Provide the [x, y] coordinate of the cell's center where the given text is located.  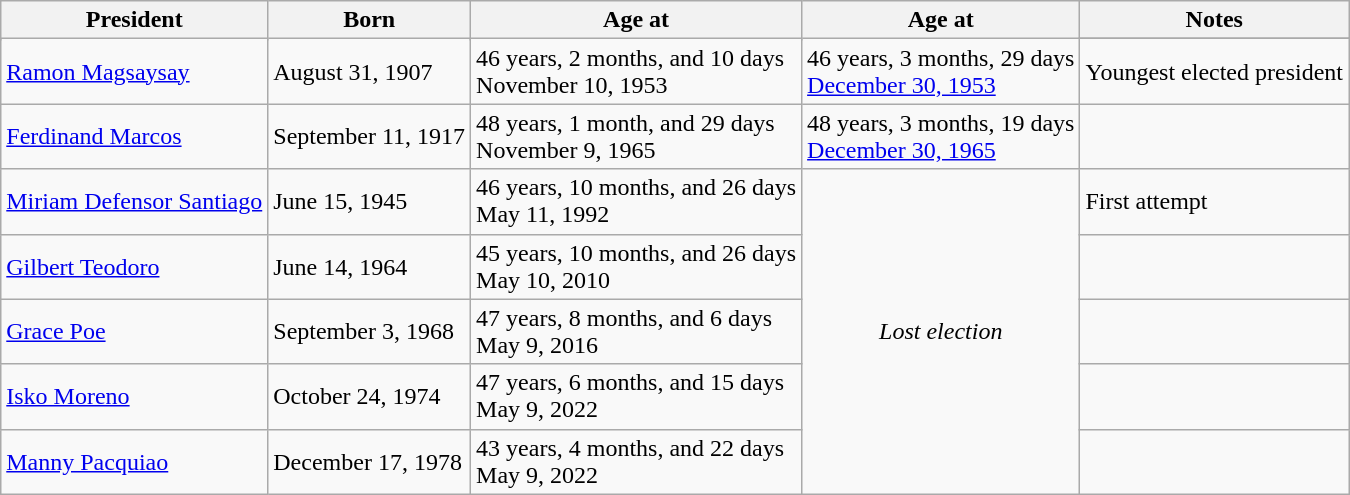
46 years, 10 months, and 26 daysMay 11, 1992 [636, 202]
Youngest elected president [1214, 72]
43 years, 4 months, and 22 daysMay 9, 2022 [636, 462]
Lost election [941, 332]
June 14, 1964 [370, 266]
Born [370, 20]
Isko Moreno [134, 396]
Gilbert Teodoro [134, 266]
48 years, 3 months, 19 daysDecember 30, 1965 [941, 136]
46 years, 3 months, 29 daysDecember 30, 1953 [941, 72]
Ramon Magsaysay [134, 72]
August 31, 1907 [370, 72]
46 years, 2 months, and 10 daysNovember 10, 1953 [636, 72]
President [134, 20]
June 15, 1945 [370, 202]
47 years, 8 months, and 6 daysMay 9, 2016 [636, 332]
Notes [1214, 20]
45 years, 10 months, and 26 daysMay 10, 2010 [636, 266]
Grace Poe [134, 332]
October 24, 1974 [370, 396]
December 17, 1978 [370, 462]
First attempt [1214, 202]
48 years, 1 month, and 29 daysNovember 9, 1965 [636, 136]
Manny Pacquiao [134, 462]
47 years, 6 months, and 15 daysMay 9, 2022 [636, 396]
September 3, 1968 [370, 332]
Miriam Defensor Santiago [134, 202]
September 11, 1917 [370, 136]
Ferdinand Marcos [134, 136]
